For the text-containing cell, return its midpoint in (x, y) coordinate format. 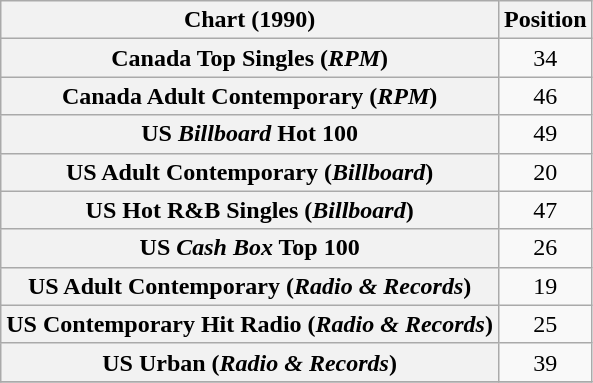
US Adult Contemporary (Billboard) (250, 172)
Canada Top Singles (RPM) (250, 58)
Position (545, 20)
25 (545, 324)
US Contemporary Hit Radio (Radio & Records) (250, 324)
US Hot R&B Singles (Billboard) (250, 210)
US Billboard Hot 100 (250, 134)
46 (545, 96)
39 (545, 362)
47 (545, 210)
20 (545, 172)
US Urban (Radio & Records) (250, 362)
34 (545, 58)
US Cash Box Top 100 (250, 248)
49 (545, 134)
Chart (1990) (250, 20)
19 (545, 286)
US Adult Contemporary (Radio & Records) (250, 286)
Canada Adult Contemporary (RPM) (250, 96)
26 (545, 248)
